Return (X, Y) of the center of cell containing provided text 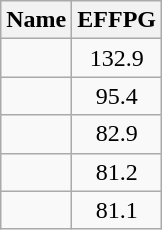
81.2 (117, 172)
EFFPG (117, 20)
132.9 (117, 58)
Name (36, 20)
95.4 (117, 96)
82.9 (117, 134)
81.1 (117, 210)
